Determine the [X, Y] coordinate at the center of the cell enclosing the given text.  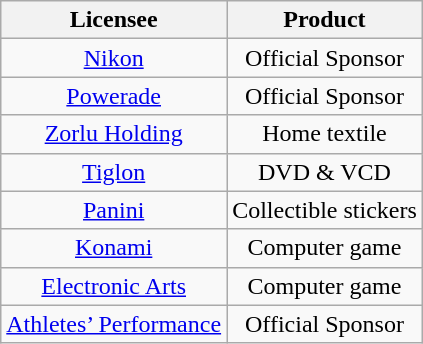
Collectible stickers [325, 210]
Powerade [114, 96]
Athletes’ Performance [114, 324]
Nikon [114, 58]
Licensee [114, 20]
Konami [114, 248]
Panini [114, 210]
Zorlu Holding [114, 134]
Home textile [325, 134]
Electronic Arts [114, 286]
Product [325, 20]
DVD & VCD [325, 172]
Tiglon [114, 172]
